From the cell containing the given text, extract its center point as (X, Y) coordinate. 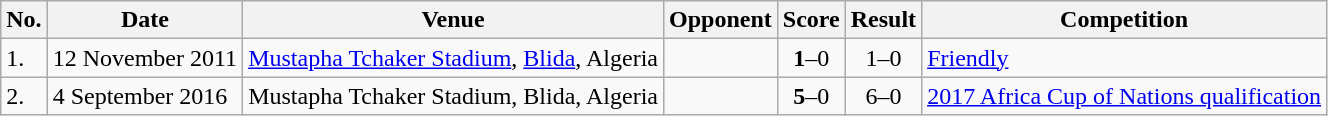
Date (144, 20)
1. (24, 58)
Venue (454, 20)
5–0 (811, 96)
Friendly (1124, 58)
Competition (1124, 20)
No. (24, 20)
12 November 2011 (144, 58)
4 September 2016 (144, 96)
Opponent (720, 20)
2. (24, 96)
Result (883, 20)
6–0 (883, 96)
2017 Africa Cup of Nations qualification (1124, 96)
Score (811, 20)
